Find where the given text appears and provide that cell's center as [x, y] coordinate. 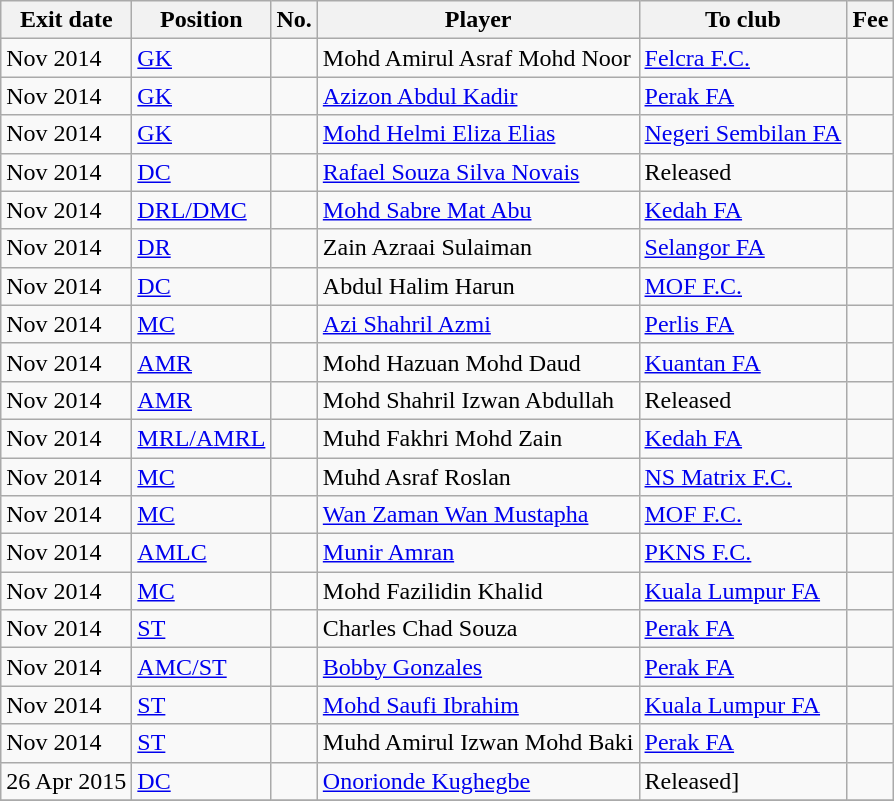
Negeri Sembilan FA [743, 134]
Mohd Saufi Ibrahim [478, 705]
AMLC [202, 553]
Muhd Fakhri Mohd Zain [478, 438]
Zain Azraai Sulaiman [478, 248]
Felcra F.C. [743, 58]
To club [743, 20]
Position [202, 20]
Mohd Shahril Izwan Abdullah [478, 400]
Munir Amran [478, 553]
Mohd Sabre Mat Abu [478, 210]
Selangor FA [743, 248]
DRL/DMC [202, 210]
Abdul Halim Harun [478, 286]
Onorionde Kughegbe [478, 781]
Player [478, 20]
Bobby Gonzales [478, 667]
Charles Chad Souza [478, 629]
Exit date [66, 20]
Wan Zaman Wan Mustapha [478, 515]
Mohd Helmi Eliza Elias [478, 134]
Mohd Hazuan Mohd Daud [478, 362]
Perlis FA [743, 324]
26 Apr 2015 [66, 781]
NS Matrix F.C. [743, 477]
Mohd Amirul Asraf Mohd Noor [478, 58]
No. [294, 20]
Muhd Amirul Izwan Mohd Baki [478, 743]
Released] [743, 781]
MRL/AMRL [202, 438]
AMC/ST [202, 667]
Azi Shahril Azmi [478, 324]
Kuantan FA [743, 362]
PKNS F.C. [743, 553]
Rafael Souza Silva Novais [478, 172]
Fee [870, 20]
Muhd Asraf Roslan [478, 477]
Azizon Abdul Kadir [478, 96]
Mohd Fazilidin Khalid [478, 591]
DR [202, 248]
